Find where the given text appears and provide that cell's center as [x, y] coordinate. 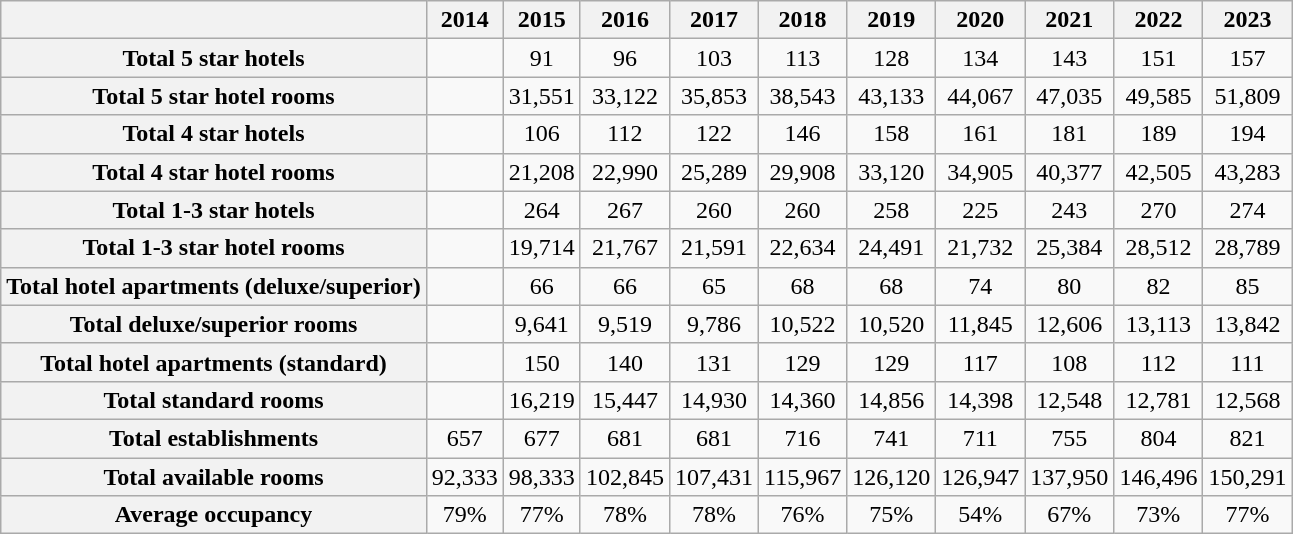
Total 4 star hotels [214, 134]
75% [892, 515]
143 [1070, 58]
65 [714, 286]
804 [1158, 438]
96 [624, 58]
43,283 [1248, 172]
Total 1-3 star hotel rooms [214, 248]
2019 [892, 20]
657 [464, 438]
10,522 [802, 324]
146 [802, 134]
85 [1248, 286]
92,333 [464, 477]
28,512 [1158, 248]
16,219 [542, 400]
9,641 [542, 324]
80 [1070, 286]
115,967 [802, 477]
Total deluxe/superior rooms [214, 324]
9,519 [624, 324]
Total hotel apartments (deluxe/superior) [214, 286]
108 [1070, 362]
2023 [1248, 20]
243 [1070, 210]
113 [802, 58]
158 [892, 134]
150 [542, 362]
24,491 [892, 248]
44,067 [980, 96]
25,289 [714, 172]
29,908 [802, 172]
258 [892, 210]
677 [542, 438]
2015 [542, 20]
821 [1248, 438]
225 [980, 210]
Total 5 star hotel rooms [214, 96]
Total 1-3 star hotels [214, 210]
73% [1158, 515]
14,856 [892, 400]
102,845 [624, 477]
103 [714, 58]
111 [1248, 362]
181 [1070, 134]
19,714 [542, 248]
151 [1158, 58]
34,905 [980, 172]
137,950 [1070, 477]
10,520 [892, 324]
Total 4 star hotel rooms [214, 172]
42,505 [1158, 172]
14,360 [802, 400]
21,591 [714, 248]
134 [980, 58]
40,377 [1070, 172]
28,789 [1248, 248]
12,548 [1070, 400]
54% [980, 515]
2014 [464, 20]
161 [980, 134]
146,496 [1158, 477]
76% [802, 515]
49,585 [1158, 96]
43,133 [892, 96]
755 [1070, 438]
38,543 [802, 96]
2018 [802, 20]
2022 [1158, 20]
2020 [980, 20]
33,122 [624, 96]
14,398 [980, 400]
107,431 [714, 477]
Total hotel apartments (standard) [214, 362]
716 [802, 438]
22,990 [624, 172]
Total establishments [214, 438]
74 [980, 286]
106 [542, 134]
82 [1158, 286]
13,113 [1158, 324]
117 [980, 362]
270 [1158, 210]
150,291 [1248, 477]
98,333 [542, 477]
Total 5 star hotels [214, 58]
140 [624, 362]
47,035 [1070, 96]
91 [542, 58]
126,120 [892, 477]
22,634 [802, 248]
Total standard rooms [214, 400]
15,447 [624, 400]
21,732 [980, 248]
11,845 [980, 324]
194 [1248, 134]
51,809 [1248, 96]
264 [542, 210]
131 [714, 362]
21,767 [624, 248]
267 [624, 210]
157 [1248, 58]
31,551 [542, 96]
67% [1070, 515]
2017 [714, 20]
14,930 [714, 400]
274 [1248, 210]
Average occupancy [214, 515]
13,842 [1248, 324]
33,120 [892, 172]
35,853 [714, 96]
9,786 [714, 324]
12,781 [1158, 400]
25,384 [1070, 248]
12,568 [1248, 400]
711 [980, 438]
2016 [624, 20]
126,947 [980, 477]
189 [1158, 134]
Total available rooms [214, 477]
79% [464, 515]
12,606 [1070, 324]
21,208 [542, 172]
2021 [1070, 20]
128 [892, 58]
122 [714, 134]
741 [892, 438]
